Identify which cell holds the provided text, then report its [x, y] central coordinate. 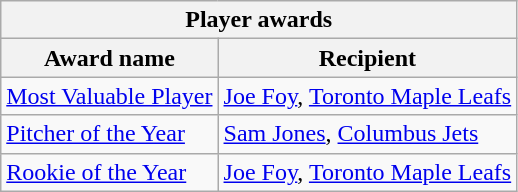
Most Valuable Player [110, 96]
Pitcher of the Year [110, 134]
Award name [110, 58]
Sam Jones, Columbus Jets [368, 134]
Rookie of the Year [110, 172]
Player awards [259, 20]
Recipient [368, 58]
